Identify which cell holds the provided text, then report its (X, Y) central coordinate. 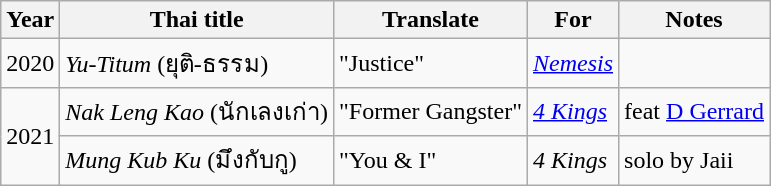
Mung Kub Ku (มึงกับกู) (197, 160)
Nemesis (572, 64)
"Former Gangster" (431, 112)
Yu-Titum (ยุติ-ธรรม) (197, 64)
For (572, 20)
feat D Gerrard (694, 112)
Year (30, 20)
Nak Leng Kao (นักเลงเก่า) (197, 112)
Notes (694, 20)
2021 (30, 136)
"Justice" (431, 64)
"You & I" (431, 160)
solo by Jaii (694, 160)
Thai title (197, 20)
Translate (431, 20)
2020 (30, 64)
